Scan for the cell matching the given text and deliver its [x, y] coordinate at center. 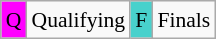
Finals [184, 20]
Q [14, 20]
F [141, 20]
Qualifying [79, 20]
